Locate the cell with the specified text and output its (X, Y) center coordinate. 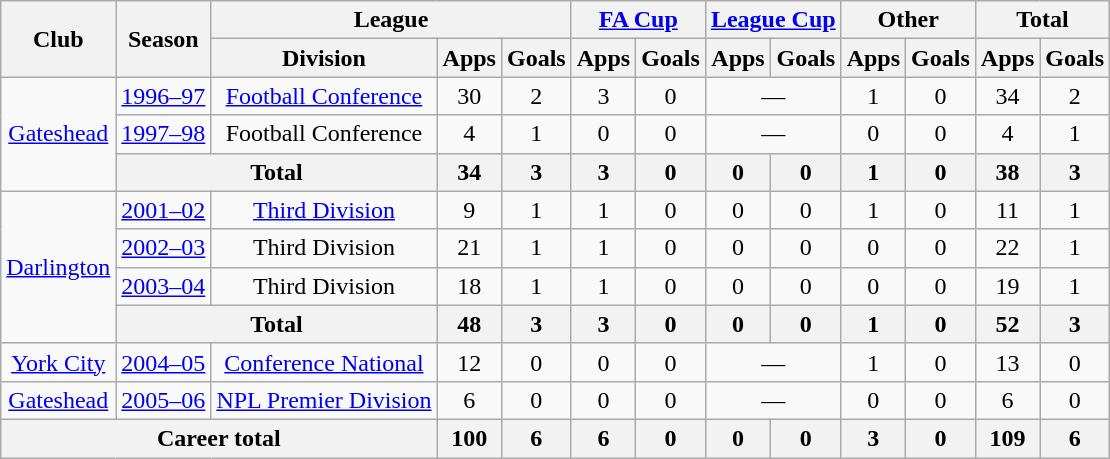
2003–04 (164, 286)
Season (164, 39)
2002–03 (164, 248)
Career total (219, 438)
Club (58, 39)
Other (908, 20)
18 (469, 286)
38 (1007, 172)
1996–97 (164, 96)
12 (469, 362)
100 (469, 438)
13 (1007, 362)
9 (469, 210)
21 (469, 248)
19 (1007, 286)
48 (469, 324)
2005–06 (164, 400)
52 (1007, 324)
League Cup (773, 20)
30 (469, 96)
League (391, 20)
2001–02 (164, 210)
Conference National (324, 362)
22 (1007, 248)
Darlington (58, 267)
York City (58, 362)
Division (324, 58)
2004–05 (164, 362)
1997–98 (164, 134)
11 (1007, 210)
FA Cup (638, 20)
109 (1007, 438)
NPL Premier Division (324, 400)
